Identify which cell holds the provided text, then report its [X, Y] central coordinate. 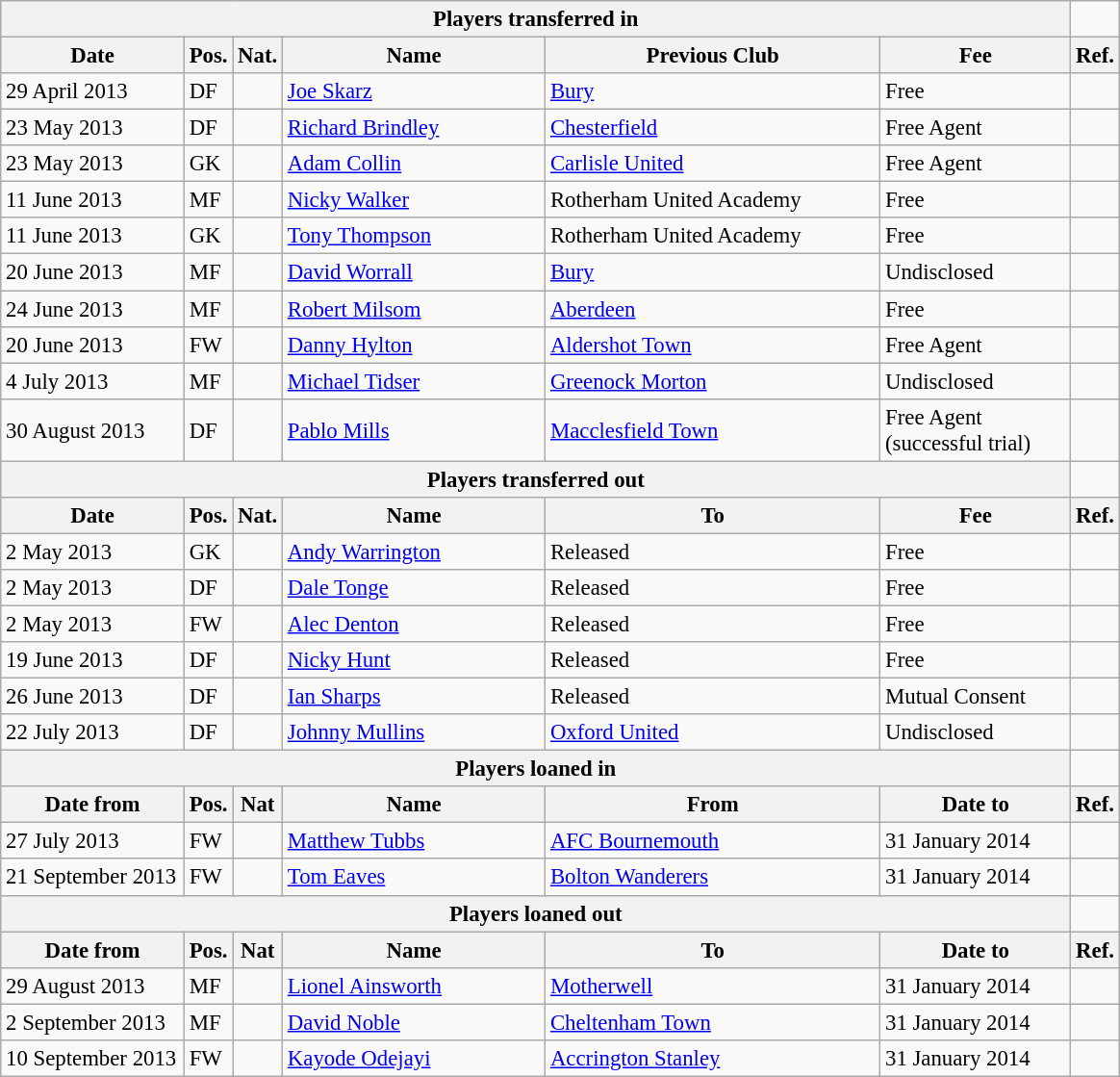
Joe Skarz [414, 91]
Players transferred out [536, 479]
19 June 2013 [92, 660]
Kayode Odejayi [414, 1059]
26 June 2013 [92, 697]
Lionel Ainsworth [414, 986]
Adam Collin [414, 164]
21 September 2013 [92, 878]
10 September 2013 [92, 1059]
30 August 2013 [92, 429]
Robert Milsom [414, 309]
24 June 2013 [92, 309]
Accrington Stanley [713, 1059]
27 July 2013 [92, 841]
Chesterfield [713, 128]
29 April 2013 [92, 91]
Carlisle United [713, 164]
Free Agent (successful trial) [976, 429]
Danny Hylton [414, 345]
Andy Warrington [414, 551]
Mutual Consent [976, 697]
Macclesfield Town [713, 429]
Matthew Tubbs [414, 841]
Alec Denton [414, 624]
Previous Club [713, 56]
Pablo Mills [414, 429]
Dale Tonge [414, 588]
Tom Eaves [414, 878]
Cheltenham Town [713, 1022]
Motherwell [713, 986]
David Noble [414, 1022]
Aldershot Town [713, 345]
David Worrall [414, 272]
Michael Tidser [414, 381]
Greenock Morton [713, 381]
Nicky Walker [414, 200]
Aberdeen [713, 309]
Bolton Wanderers [713, 878]
22 July 2013 [92, 732]
Players loaned in [536, 769]
From [713, 805]
Johnny Mullins [414, 732]
Richard Brindley [414, 128]
Players transferred in [536, 19]
4 July 2013 [92, 381]
Nicky Hunt [414, 660]
29 August 2013 [92, 986]
AFC Bournemouth [713, 841]
2 September 2013 [92, 1022]
Players loaned out [536, 913]
Tony Thompson [414, 236]
Oxford United [713, 732]
Ian Sharps [414, 697]
